Locate the cell with the specified text and output its [X, Y] center coordinate. 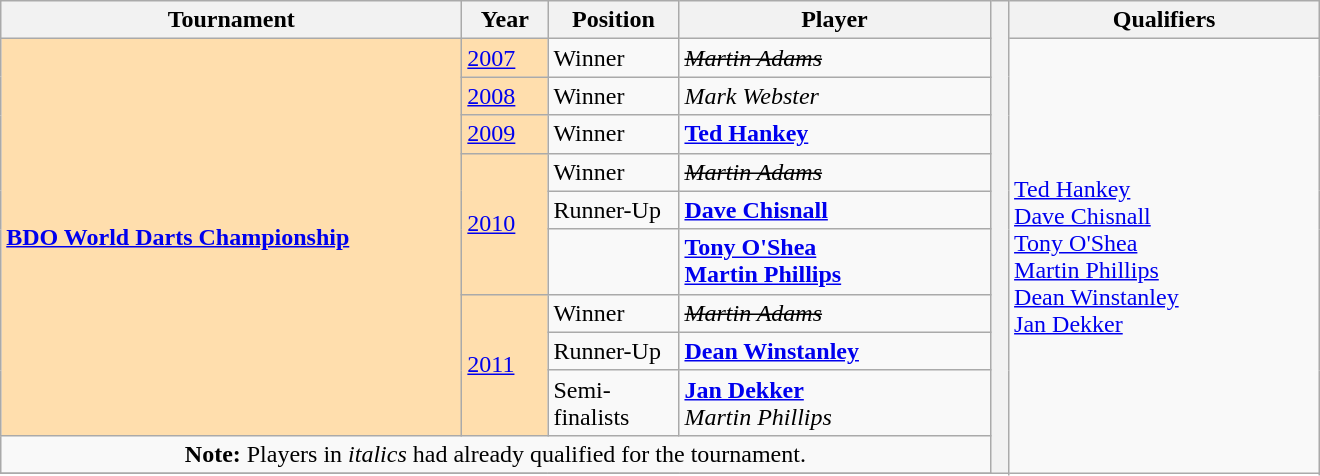
Year [505, 20]
2008 [505, 96]
Semi-finalists [614, 402]
Mark Webster [834, 96]
Dave Chisnall [834, 210]
Tournament [232, 20]
Dean Winstanley [834, 351]
Position [614, 20]
Tony O'Shea Martin Phillips [834, 262]
2011 [505, 364]
Player [834, 20]
2010 [505, 224]
Note: Players in italics had already qualified for the tournament. [496, 454]
Qualifiers [1164, 20]
2007 [505, 58]
BDO World Darts Championship [232, 238]
2009 [505, 134]
Jan Dekker Martin Phillips [834, 402]
Ted Hankey Dave Chisnall Tony O'Shea Martin Phillips Dean Winstanley Jan Dekker [1164, 256]
Ted Hankey [834, 134]
